Return the [X, Y] coordinate for the center point of the cell that contains the specified text.  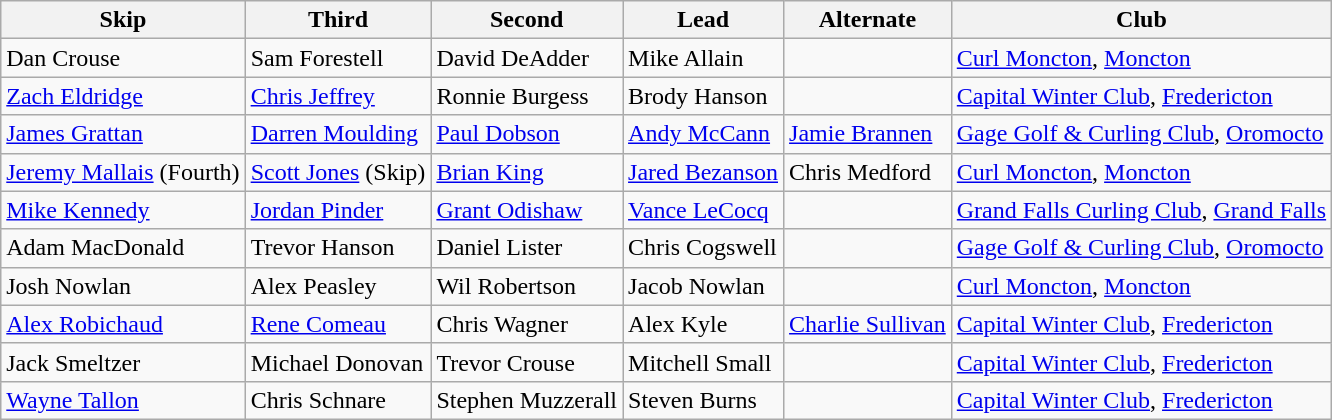
Wil Robertson [527, 286]
Brody Hanson [704, 96]
Grant Odishaw [527, 210]
Mitchell Small [704, 362]
Chris Cogswell [704, 248]
Andy McCann [704, 134]
Rene Comeau [338, 324]
Zach Eldridge [123, 96]
Scott Jones (Skip) [338, 172]
Jamie Brannen [868, 134]
Darren Moulding [338, 134]
Alex Robichaud [123, 324]
Jacob Nowlan [704, 286]
Trevor Hanson [338, 248]
Skip [123, 20]
Chris Medford [868, 172]
Club [1141, 20]
Grand Falls Curling Club, Grand Falls [1141, 210]
Chris Jeffrey [338, 96]
Mike Allain [704, 58]
Second [527, 20]
Wayne Tallon [123, 400]
Paul Dobson [527, 134]
Chris Wagner [527, 324]
Mike Kennedy [123, 210]
Third [338, 20]
Brian King [527, 172]
Jordan Pinder [338, 210]
Alex Peasley [338, 286]
Charlie Sullivan [868, 324]
David DeAdder [527, 58]
Lead [704, 20]
Dan Crouse [123, 58]
Adam MacDonald [123, 248]
Jack Smeltzer [123, 362]
Vance LeCocq [704, 210]
Alternate [868, 20]
Stephen Muzzerall [527, 400]
Jeremy Mallais (Fourth) [123, 172]
Jared Bezanson [704, 172]
Sam Forestell [338, 58]
Alex Kyle [704, 324]
Trevor Crouse [527, 362]
Ronnie Burgess [527, 96]
Chris Schnare [338, 400]
James Grattan [123, 134]
Josh Nowlan [123, 286]
Michael Donovan [338, 362]
Daniel Lister [527, 248]
Steven Burns [704, 400]
